Locate the cell with the specified text and output its [X, Y] center coordinate. 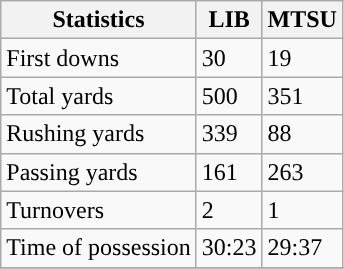
2 [229, 210]
LIB [229, 20]
161 [229, 172]
Turnovers [99, 210]
Passing yards [99, 172]
Total yards [99, 96]
MTSU [302, 20]
19 [302, 58]
30 [229, 58]
1 [302, 210]
First downs [99, 58]
263 [302, 172]
30:23 [229, 248]
351 [302, 96]
339 [229, 134]
Time of possession [99, 248]
500 [229, 96]
Rushing yards [99, 134]
Statistics [99, 20]
88 [302, 134]
29:37 [302, 248]
